Determine the [X, Y] coordinate at the center of the cell enclosing the given text.  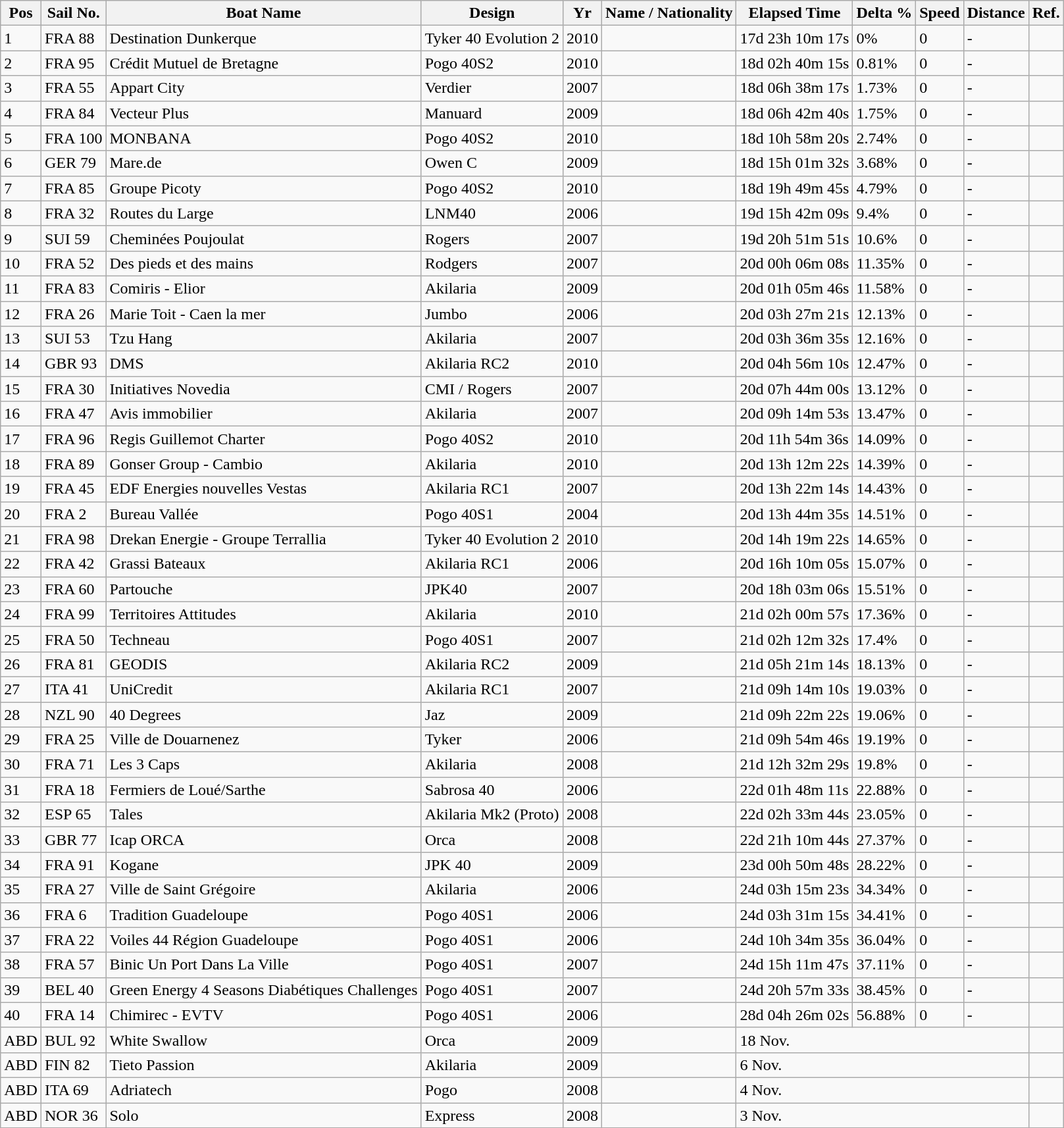
15.51% [884, 589]
9.4% [884, 213]
27.37% [884, 840]
20d 13h 44m 35s [795, 514]
34 [21, 865]
NZL 90 [73, 714]
FRA 96 [73, 439]
9 [21, 238]
21d 09h 22m 22s [795, 714]
Voiles 44 Région Guadeloupe [263, 940]
Speed [940, 13]
SUI 59 [73, 238]
20d 14h 19m 22s [795, 539]
15.07% [884, 564]
Partouche [263, 589]
Tieto Passion [263, 1065]
1.73% [884, 88]
20 [21, 514]
Owen C [492, 163]
FRA 30 [73, 389]
FRA 81 [73, 664]
ITA 69 [73, 1090]
FRA 52 [73, 263]
FRA 2 [73, 514]
Tradition Guadeloupe [263, 915]
Mare.de [263, 163]
Appart City [263, 88]
17d 23h 10m 17s [795, 38]
Cheminées Poujoulat [263, 238]
FRA 47 [73, 414]
8 [21, 213]
24d 03h 15m 23s [795, 890]
Territoires Attitudes [263, 614]
Avis immobilier [263, 414]
FRA 85 [73, 188]
37.11% [884, 965]
Sabrosa 40 [492, 790]
Design [492, 13]
Ville de Saint Grégoire [263, 890]
12.47% [884, 364]
14.39% [884, 464]
20d 00h 06m 08s [795, 263]
20d 01h 05m 46s [795, 288]
GBR 93 [73, 364]
23 [21, 589]
EDF Energies nouvelles Vestas [263, 489]
Ville de Douarnenez [263, 740]
13.47% [884, 414]
0% [884, 38]
Les 3 Caps [263, 765]
ITA 41 [73, 689]
Solo [263, 1115]
28d 04h 26m 02s [795, 1015]
FRA 50 [73, 639]
FRA 42 [73, 564]
21d 09h 54m 46s [795, 740]
4 Nov. [882, 1090]
FIN 82 [73, 1065]
FRA 91 [73, 865]
31 [21, 790]
24d 10h 34m 35s [795, 940]
28.22% [884, 865]
34.34% [884, 890]
20d 04h 56m 10s [795, 364]
FRA 71 [73, 765]
FRA 88 [73, 38]
LNM40 [492, 213]
28 [21, 714]
18 Nov. [882, 1040]
Boat Name [263, 13]
7 [21, 188]
FRA 84 [73, 113]
Pogo [492, 1090]
Initiatives Novedia [263, 389]
24 [21, 614]
GEODIS [263, 664]
14.51% [884, 514]
UniCredit [263, 689]
20d 03h 36m 35s [795, 339]
22d 01h 48m 11s [795, 790]
Des pieds et des mains [263, 263]
Chimirec - EVTV [263, 1015]
FRA 95 [73, 63]
20d 16h 10m 05s [795, 564]
0.81% [884, 63]
Vecteur Plus [263, 113]
Bureau Vallée [263, 514]
36.04% [884, 940]
Verdier [492, 88]
Kogane [263, 865]
38 [21, 965]
Tzu Hang [263, 339]
18 [21, 464]
FRA 26 [73, 314]
Icap ORCA [263, 840]
21d 02h 00m 57s [795, 614]
FRA 18 [73, 790]
FRA 22 [73, 940]
JPK 40 [492, 865]
10 [21, 263]
24d 15h 11m 47s [795, 965]
Express [492, 1115]
19.06% [884, 714]
FRA 55 [73, 88]
19 [21, 489]
SUI 53 [73, 339]
22 [21, 564]
20d 13h 22m 14s [795, 489]
Elapsed Time [795, 13]
18d 02h 40m 15s [795, 63]
JPK40 [492, 589]
3 [21, 88]
14.43% [884, 489]
FRA 45 [73, 489]
Rodgers [492, 263]
21d 09h 14m 10s [795, 689]
21d 02h 12m 32s [795, 639]
32 [21, 815]
15 [21, 389]
20d 11h 54m 36s [795, 439]
BUL 92 [73, 1040]
20d 03h 27m 21s [795, 314]
Fermiers de Loué/Sarthe [263, 790]
4.79% [884, 188]
Marie Toit - Caen la mer [263, 314]
35 [21, 890]
GBR 77 [73, 840]
19.8% [884, 765]
FRA 98 [73, 539]
Sail No. [73, 13]
FRA 27 [73, 890]
2.74% [884, 138]
18.13% [884, 664]
Akilaria Mk2 (Proto) [492, 815]
Adriatech [263, 1090]
2 [21, 63]
39 [21, 990]
14.09% [884, 439]
13 [21, 339]
Delta % [884, 13]
6 [21, 163]
18d 06h 38m 17s [795, 88]
Tales [263, 815]
FRA 6 [73, 915]
12.16% [884, 339]
17.4% [884, 639]
FRA 60 [73, 589]
33 [21, 840]
36 [21, 915]
Manuard [492, 113]
Binic Un Port Dans La Ville [263, 965]
12.13% [884, 314]
19d 20h 51m 51s [795, 238]
40 Degrees [263, 714]
FRA 89 [73, 464]
Name / Nationality [669, 13]
Green Energy 4 Seasons Diabétiques Challenges [263, 990]
Grassi Bateaux [263, 564]
22d 21h 10m 44s [795, 840]
20d 13h 12m 22s [795, 464]
26 [21, 664]
Jaz [492, 714]
27 [21, 689]
White Swallow [263, 1040]
17.36% [884, 614]
19.19% [884, 740]
Gonser Group - Cambio [263, 464]
Tyker [492, 740]
11.58% [884, 288]
Routes du Large [263, 213]
Distance [996, 13]
FRA 25 [73, 740]
2004 [582, 514]
FRA 83 [73, 288]
19d 15h 42m 09s [795, 213]
Regis Guillemot Charter [263, 439]
21d 12h 32m 29s [795, 765]
21d 05h 21m 14s [795, 664]
20d 07h 44m 00s [795, 389]
Yr [582, 13]
ESP 65 [73, 815]
23d 00h 50m 48s [795, 865]
19.03% [884, 689]
BEL 40 [73, 990]
34.41% [884, 915]
12 [21, 314]
FRA 100 [73, 138]
1 [21, 38]
5 [21, 138]
DMS [263, 364]
18d 06h 42m 40s [795, 113]
18d 15h 01m 32s [795, 163]
Pos [21, 13]
20d 09h 14m 53s [795, 414]
FRA 32 [73, 213]
Groupe Picoty [263, 188]
NOR 36 [73, 1115]
CMI / Rogers [492, 389]
25 [21, 639]
MONBANA [263, 138]
FRA 14 [73, 1015]
Comiris - Elior [263, 288]
Crédit Mutuel de Bretagne [263, 63]
11 [21, 288]
1.75% [884, 113]
14 [21, 364]
FRA 57 [73, 965]
21 [21, 539]
38.45% [884, 990]
10.6% [884, 238]
16 [21, 414]
14.65% [884, 539]
23.05% [884, 815]
17 [21, 439]
4 [21, 113]
20d 18h 03m 06s [795, 589]
Drekan Energie - Groupe Terrallia [263, 539]
40 [21, 1015]
22d 02h 33m 44s [795, 815]
3 Nov. [882, 1115]
24d 03h 31m 15s [795, 915]
13.12% [884, 389]
Rogers [492, 238]
18d 19h 49m 45s [795, 188]
37 [21, 940]
6 Nov. [882, 1065]
18d 10h 58m 20s [795, 138]
22.88% [884, 790]
11.35% [884, 263]
GER 79 [73, 163]
24d 20h 57m 33s [795, 990]
Techneau [263, 639]
FRA 99 [73, 614]
29 [21, 740]
3.68% [884, 163]
Destination Dunkerque [263, 38]
30 [21, 765]
56.88% [884, 1015]
Ref. [1046, 13]
Jumbo [492, 314]
